Capture the cell that displays the provided text and extract its (x, y) central coordinate. 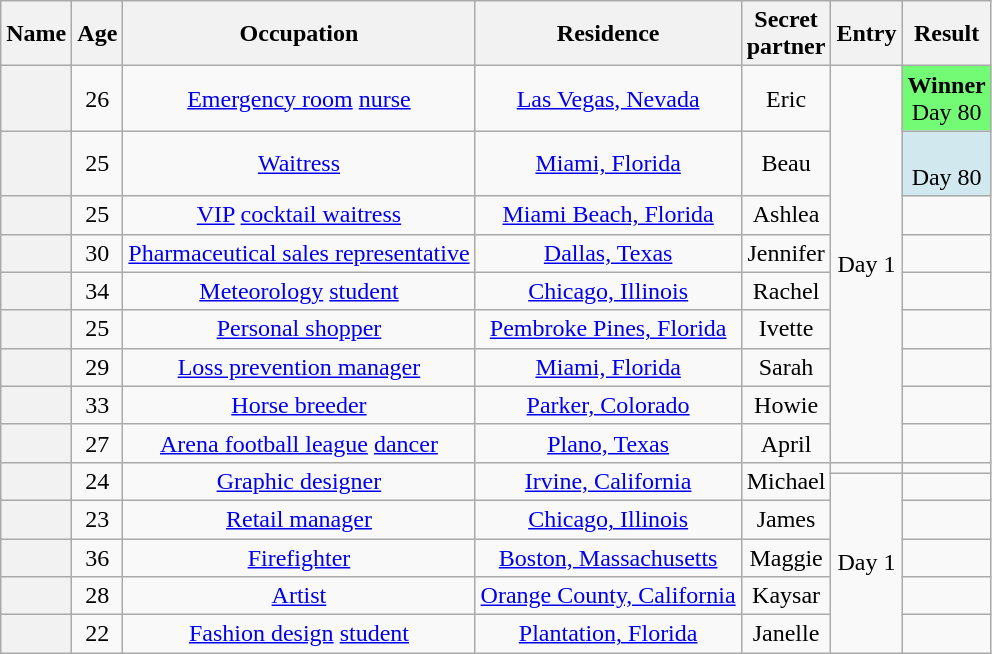
Janelle (786, 634)
Parker, Colorado (608, 405)
Emergency room nurse (299, 98)
Dallas, Texas (608, 253)
Result (946, 34)
Age (98, 34)
Fashion design student (299, 634)
26 (98, 98)
22 (98, 634)
23 (98, 519)
Firefighter (299, 557)
Plano, Texas (608, 443)
VIP cocktail waitress (299, 215)
Eric (786, 98)
James (786, 519)
Waitress (299, 164)
Retail manager (299, 519)
Artist (299, 596)
Plantation, Florida (608, 634)
Orange County, California (608, 596)
30 (98, 253)
Meteorology student (299, 291)
Ashlea (786, 215)
Las Vegas, Nevada (608, 98)
Howie (786, 405)
WinnerDay 80 (946, 98)
Graphic designer (299, 481)
34 (98, 291)
24 (98, 481)
Jennifer (786, 253)
Name (36, 34)
Boston, Massachusetts (608, 557)
Rachel (786, 291)
Sarah (786, 367)
Horse breeder (299, 405)
Kaysar (786, 596)
April (786, 443)
Michael (786, 481)
Miami Beach, Florida (608, 215)
Beau (786, 164)
Pharmaceutical sales representative (299, 253)
29 (98, 367)
Loss prevention manager (299, 367)
Secretpartner (786, 34)
Day 80 (946, 164)
33 (98, 405)
28 (98, 596)
Irvine, California (608, 481)
Ivette (786, 329)
36 (98, 557)
Entry (866, 34)
27 (98, 443)
Occupation (299, 34)
Pembroke Pines, Florida (608, 329)
Personal shopper (299, 329)
Arena football league dancer (299, 443)
Maggie (786, 557)
Residence (608, 34)
